Determine the [X, Y] coordinate at the center of the cell enclosing the given text.  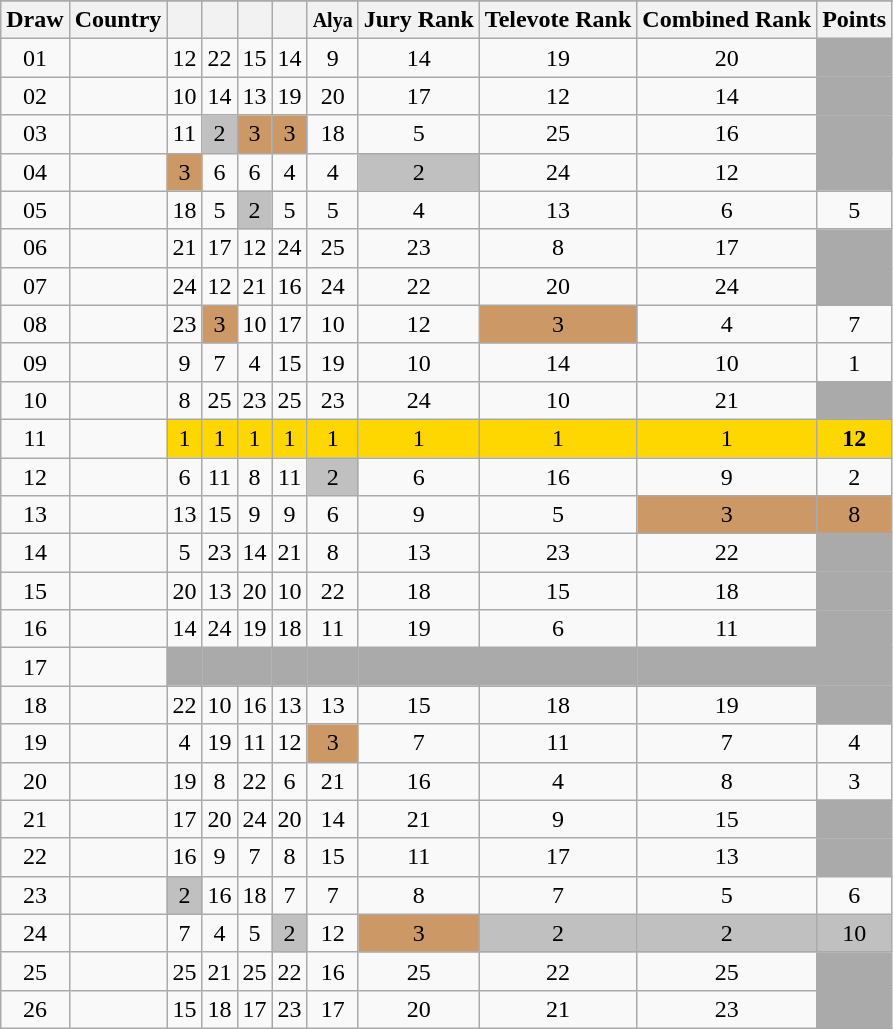
09 [35, 362]
07 [35, 286]
08 [35, 324]
02 [35, 96]
Draw [35, 20]
06 [35, 248]
Country [118, 20]
Televote Rank [558, 20]
26 [35, 1009]
Jury Rank [418, 20]
04 [35, 172]
05 [35, 210]
Combined Rank [727, 20]
03 [35, 134]
Alya [332, 20]
Points [854, 20]
01 [35, 58]
